Determine the [x, y] coordinate at the center of the cell enclosing the given text.  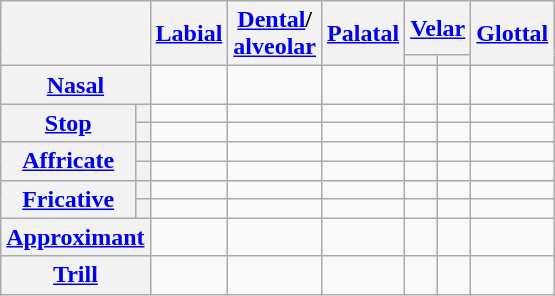
Nasal [76, 85]
Trill [76, 275]
Dental/alveolar [275, 34]
Velar [438, 28]
Glottal [512, 34]
Labial [189, 34]
Palatal [364, 34]
Approximant [76, 237]
Affricate [68, 161]
Fricative [68, 199]
Stop [68, 123]
